Pinpoint the cell where the given text exists, returning its [x, y] midpoint coordinate. 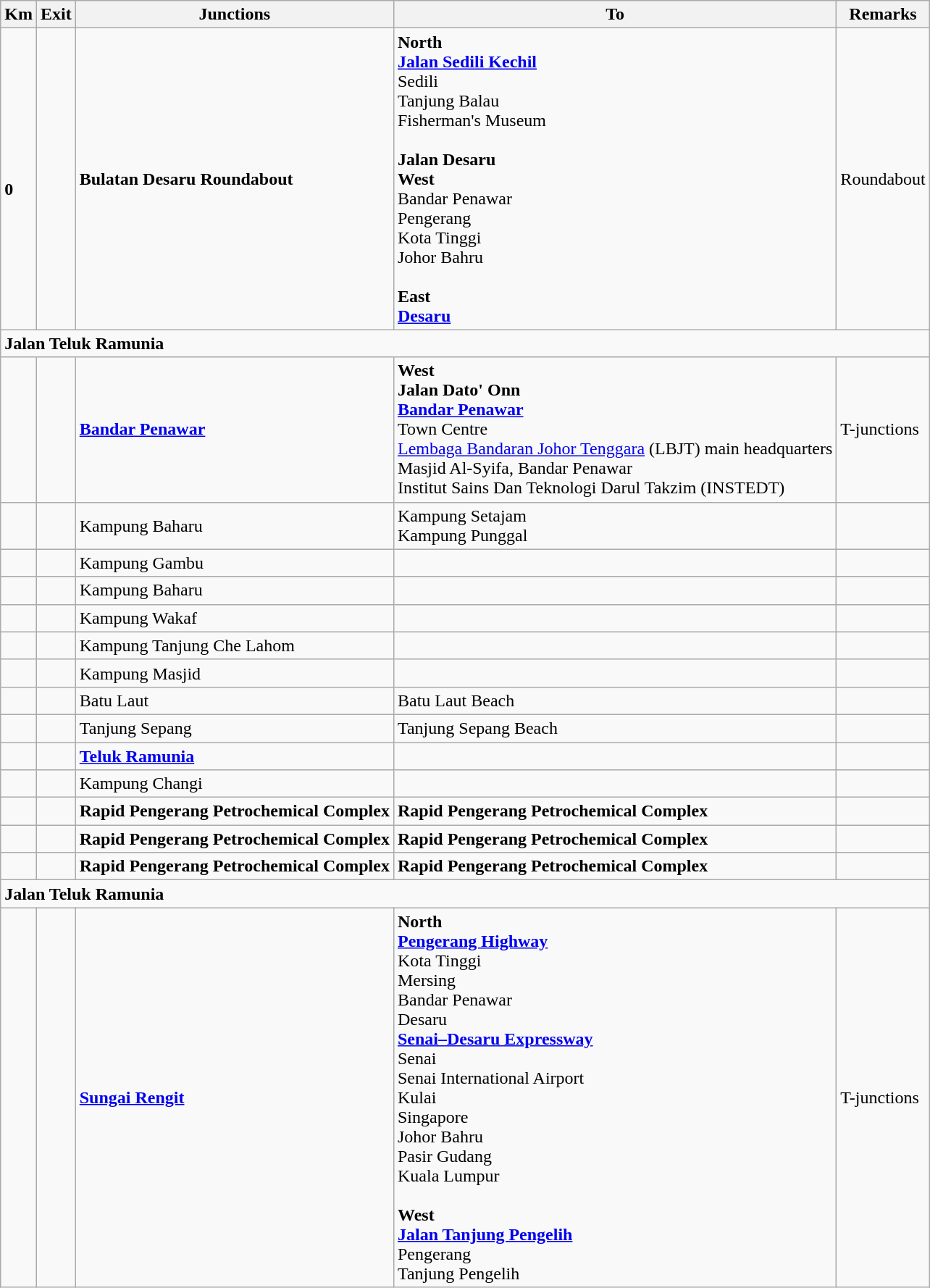
Tanjung Sepang Beach [614, 728]
Kampung Gambu [235, 563]
0 [19, 179]
Remarks [883, 14]
Sungai Rengit [235, 1097]
Bandar Penawar [235, 430]
Kampung Tanjung Che Lahom [235, 645]
Batu Laut [235, 701]
Kampung Masjid [235, 673]
Kampung SetajamKampung Punggal [614, 526]
Batu Laut Beach [614, 701]
Exit [56, 14]
Tanjung Sepang [235, 728]
Roundabout [883, 179]
To [614, 14]
Junctions [235, 14]
North Jalan Sedili KechilSediliTanjung BalauFisherman's Museum Jalan DesaruWestBandar PenawarPengerangKota TinggiJohor BahruEastDesaru [614, 179]
Bulatan Desaru Roundabout [235, 179]
Teluk Ramunia [235, 756]
Km [19, 14]
Kampung Changi [235, 784]
Kampung Wakaf [235, 618]
